Locate the cell with the specified text and output its [X, Y] center coordinate. 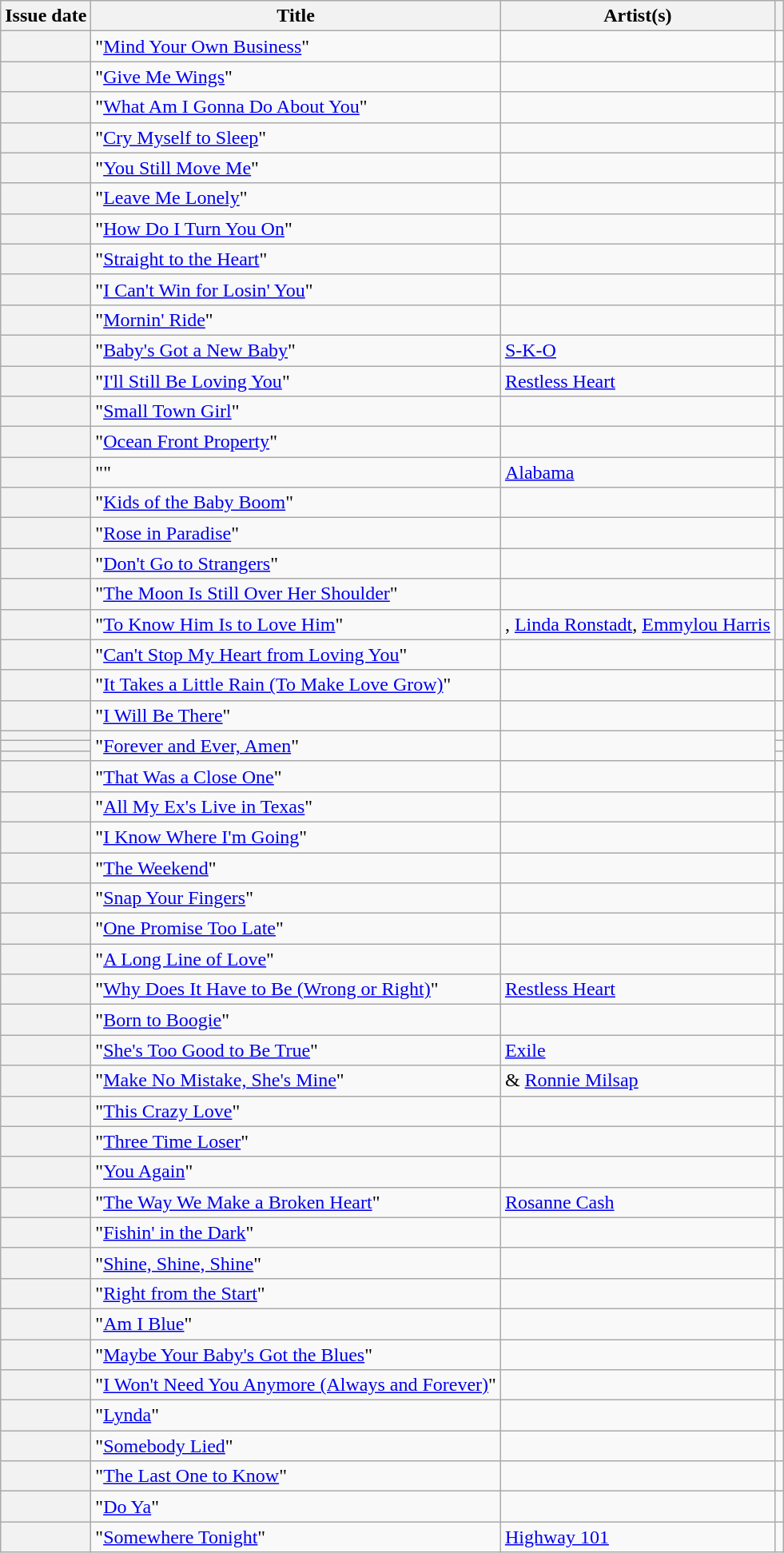
"Kids of the Baby Boom" [296, 503]
"The Last One to Know" [296, 1476]
"She's Too Good to Be True" [296, 1050]
"Maybe Your Baby's Got the Blues" [296, 1355]
"Leave Me Lonely" [296, 198]
Exile [638, 1050]
"Straight to the Heart" [296, 259]
"It Takes a Little Rain (To Make Love Grow)" [296, 685]
"To Know Him Is to Love Him" [296, 624]
S-K-O [638, 350]
"Do Ya" [296, 1507]
"A Long Line of Love" [296, 959]
"I Can't Win for Losin' You" [296, 289]
"The Weekend" [296, 867]
"Don't Go to Strangers" [296, 563]
"Snap Your Fingers" [296, 898]
Artist(s) [638, 16]
Rosanne Cash [638, 1202]
"One Promise Too Late" [296, 929]
"Mind Your Own Business" [296, 46]
"The Way We Make a Broken Heart" [296, 1202]
Issue date [46, 16]
"What Am I Gonna Do About You" [296, 107]
"Forever and Ever, Amen" [296, 746]
"Ocean Front Property" [296, 442]
& Ronnie Milsap [638, 1081]
"Three Time Loser" [296, 1141]
"Can't Stop My Heart from Loving You" [296, 655]
"You Again" [296, 1172]
"Small Town Girl" [296, 412]
"How Do I Turn You On" [296, 229]
"That Was a Close One" [296, 776]
"Right from the Start" [296, 1293]
"I'll Still Be Loving You" [296, 381]
"Am I Blue" [296, 1324]
"Lynda" [296, 1416]
"You Still Move Me" [296, 168]
"Give Me Wings" [296, 77]
"I Won't Need You Anymore (Always and Forever)" [296, 1385]
"All My Ex's Live in Texas" [296, 806]
"Born to Boogie" [296, 1020]
"Somebody Lied" [296, 1446]
"This Crazy Love" [296, 1111]
"Shine, Shine, Shine" [296, 1263]
, Linda Ronstadt, Emmylou Harris [638, 624]
Title [296, 16]
"Somewhere Tonight" [296, 1537]
"Why Does It Have to Be (Wrong or Right)" [296, 990]
"" [296, 472]
"The Moon Is Still Over Her Shoulder" [296, 594]
"Cry Myself to Sleep" [296, 137]
Highway 101 [638, 1537]
"Baby's Got a New Baby" [296, 350]
"Fishin' in the Dark" [296, 1232]
"Make No Mistake, She's Mine" [296, 1081]
"I Will Be There" [296, 715]
"I Know Where I'm Going" [296, 837]
"Mornin' Ride" [296, 320]
"Rose in Paradise" [296, 533]
Alabama [638, 472]
